From the cell containing the given text, extract its center point as (x, y) coordinate. 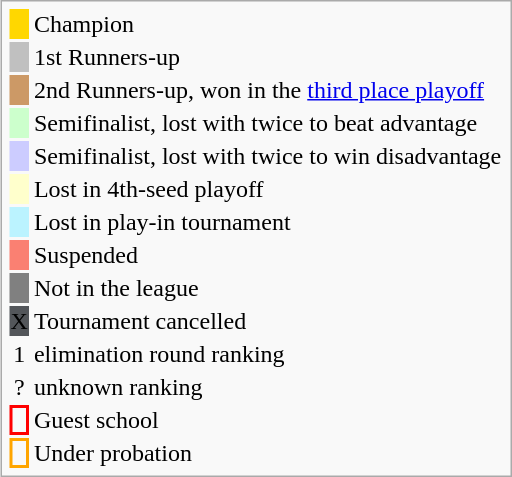
Lost in 4th-seed playoff (267, 189)
Suspended (267, 255)
unknown ranking (267, 387)
1st Runners-up (267, 57)
Champion (267, 24)
Lost in play-in tournament (267, 222)
Tournament cancelled (267, 321)
1 (19, 354)
Not in the league (267, 288)
elimination round ranking (267, 354)
Semifinalist, lost with twice to beat advantage (267, 123)
2nd Runners-up, won in the third place playoff (267, 90)
Guest school (267, 420)
Semifinalist, lost with twice to win disadvantage (267, 156)
Under probation (267, 453)
X (19, 321)
? (19, 387)
